From the cell containing the given text, extract its center point as (x, y) coordinate. 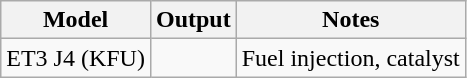
Notes (350, 20)
Output (193, 20)
Fuel injection, catalyst (350, 58)
ET3 J4 (KFU) (76, 58)
Model (76, 20)
